From the cell containing the given text, extract its center point as [x, y] coordinate. 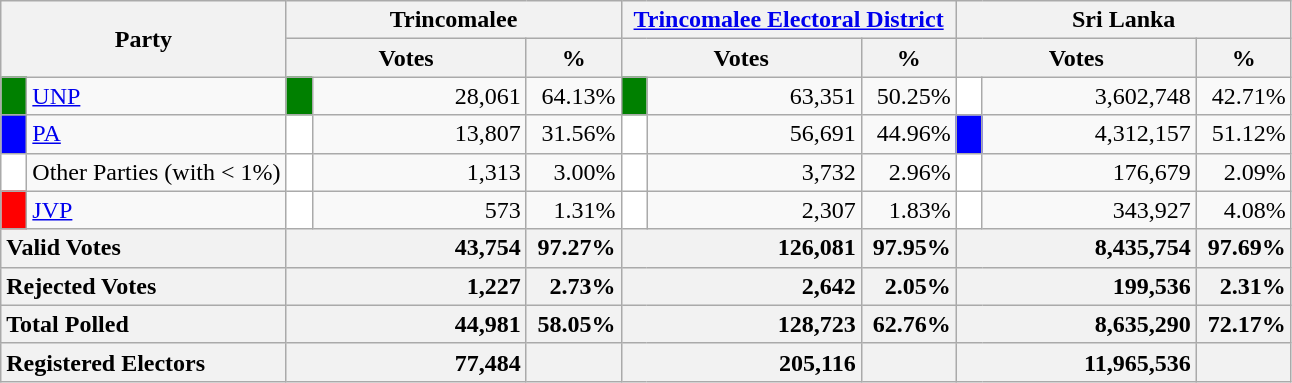
1,227 [406, 286]
3,602,748 [1089, 96]
51.12% [1244, 134]
97.69% [1244, 248]
77,484 [406, 362]
58.05% [574, 324]
2.09% [1244, 172]
97.95% [908, 248]
199,536 [1076, 286]
Registered Electors [144, 362]
128,723 [741, 324]
43,754 [406, 248]
62.76% [908, 324]
Trincomalee [454, 20]
63,351 [754, 96]
Valid Votes [144, 248]
Trincomalee Electoral District [788, 20]
Party [144, 39]
11,965,536 [1076, 362]
PA [156, 134]
3.00% [574, 172]
126,081 [741, 248]
28,061 [419, 96]
573 [419, 210]
Sri Lanka [1124, 20]
205,116 [741, 362]
4.08% [1244, 210]
Other Parties (with < 1%) [156, 172]
JVP [156, 210]
Total Polled [144, 324]
1.31% [574, 210]
2,307 [754, 210]
2.73% [574, 286]
343,927 [1089, 210]
8,635,290 [1076, 324]
4,312,157 [1089, 134]
2.05% [908, 286]
44.96% [908, 134]
64.13% [574, 96]
176,679 [1089, 172]
56,691 [754, 134]
72.17% [1244, 324]
8,435,754 [1076, 248]
1,313 [419, 172]
42.71% [1244, 96]
2,642 [741, 286]
1.83% [908, 210]
3,732 [754, 172]
44,981 [406, 324]
31.56% [574, 134]
UNP [156, 96]
2.31% [1244, 286]
50.25% [908, 96]
97.27% [574, 248]
13,807 [419, 134]
2.96% [908, 172]
Rejected Votes [144, 286]
